Search for the cell housing the specified text and yield its (x, y) center coordinate. 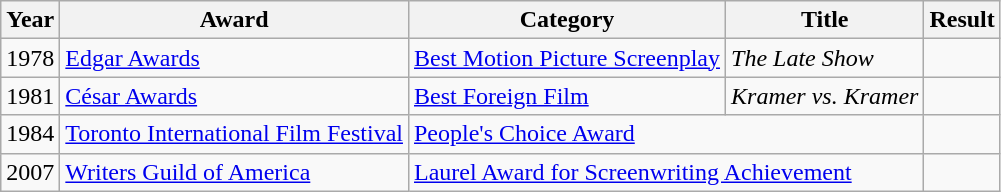
Kramer vs. Kramer (825, 96)
1978 (30, 58)
Title (825, 20)
People's Choice Award (666, 134)
2007 (30, 172)
Result (962, 20)
Year (30, 20)
1981 (30, 96)
Category (566, 20)
Award (234, 20)
Laurel Award for Screenwriting Achievement (666, 172)
César Awards (234, 96)
The Late Show (825, 58)
Best Foreign Film (566, 96)
Writers Guild of America (234, 172)
1984 (30, 134)
Toronto International Film Festival (234, 134)
Edgar Awards (234, 58)
Best Motion Picture Screenplay (566, 58)
